Pinpoint the cell where the given text exists, returning its (X, Y) midpoint coordinate. 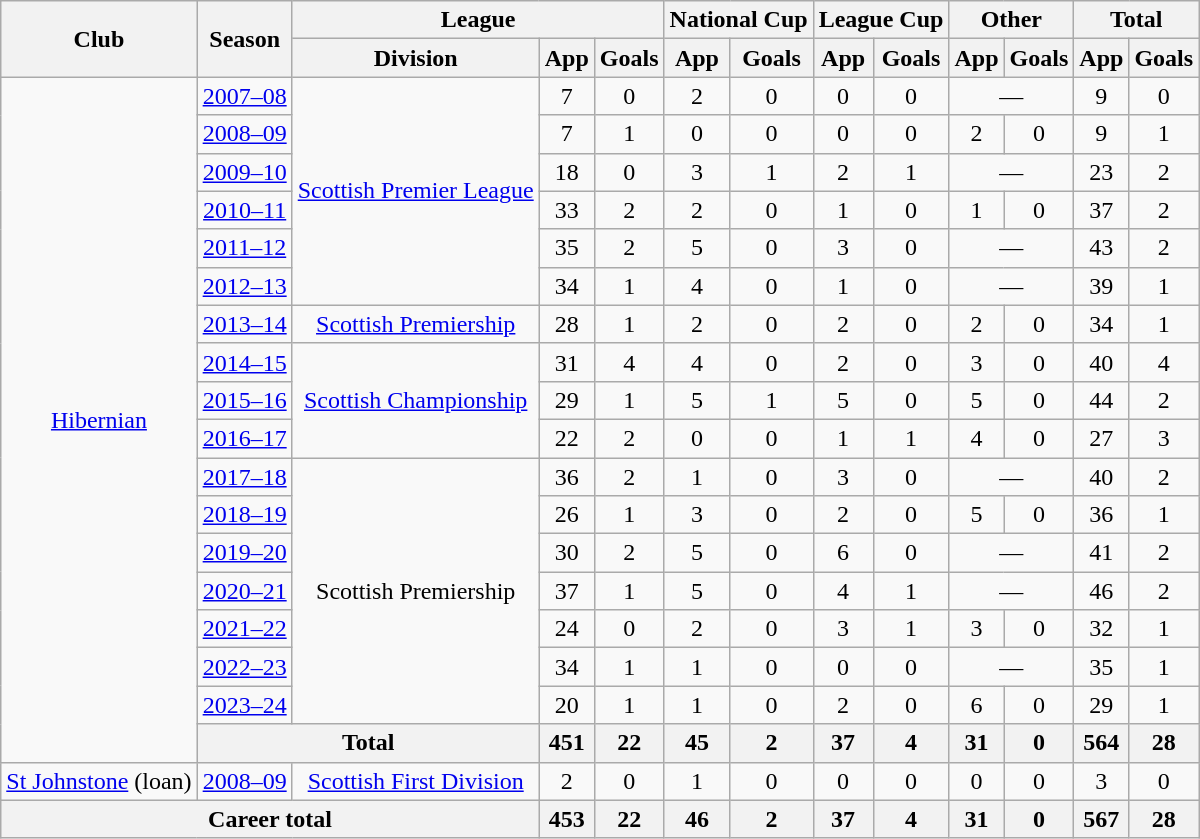
Division (416, 58)
451 (566, 743)
20 (566, 705)
2009–10 (244, 172)
Career total (270, 819)
2016–17 (244, 438)
2007–08 (244, 96)
2022–23 (244, 667)
24 (566, 629)
30 (566, 553)
2015–16 (244, 400)
2023–24 (244, 705)
2021–22 (244, 629)
2012–13 (244, 286)
2018–19 (244, 515)
National Cup (738, 20)
32 (1102, 629)
Scottish First Division (416, 781)
Scottish Premier League (416, 191)
41 (1102, 553)
27 (1102, 438)
39 (1102, 286)
2011–12 (244, 248)
Other (1012, 20)
2013–14 (244, 324)
League Cup (881, 20)
26 (566, 515)
Club (99, 39)
23 (1102, 172)
2014–15 (244, 362)
2017–18 (244, 477)
45 (697, 743)
2019–20 (244, 553)
44 (1102, 400)
Scottish Championship (416, 400)
2010–11 (244, 210)
564 (1102, 743)
567 (1102, 819)
453 (566, 819)
18 (566, 172)
33 (566, 210)
League (478, 20)
43 (1102, 248)
Hibernian (99, 420)
St Johnstone (loan) (99, 781)
2020–21 (244, 591)
Season (244, 39)
